Determine the [X, Y] coordinate at the center of the cell enclosing the given text.  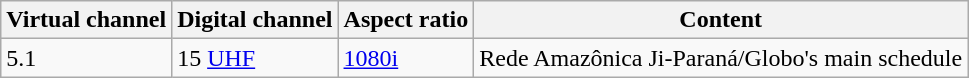
Content [721, 20]
Virtual channel [86, 20]
Rede Amazônica Ji-Paraná/Globo's main schedule [721, 58]
5.1 [86, 58]
Digital channel [255, 20]
Aspect ratio [406, 20]
15 UHF [255, 58]
1080i [406, 58]
